Search for the cell housing the specified text and yield its (x, y) center coordinate. 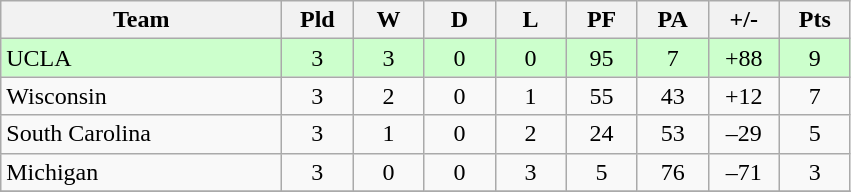
Michigan (142, 172)
76 (672, 172)
55 (602, 96)
–29 (744, 134)
Wisconsin (142, 96)
43 (672, 96)
+/- (744, 20)
–71 (744, 172)
95 (602, 58)
UCLA (142, 58)
+12 (744, 96)
L (530, 20)
9 (814, 58)
W (388, 20)
+88 (744, 58)
PA (672, 20)
24 (602, 134)
PF (602, 20)
South Carolina (142, 134)
Team (142, 20)
D (460, 20)
53 (672, 134)
Pld (318, 20)
Pts (814, 20)
